Output the [x, y] coordinate of the center of the cell containing the given text.  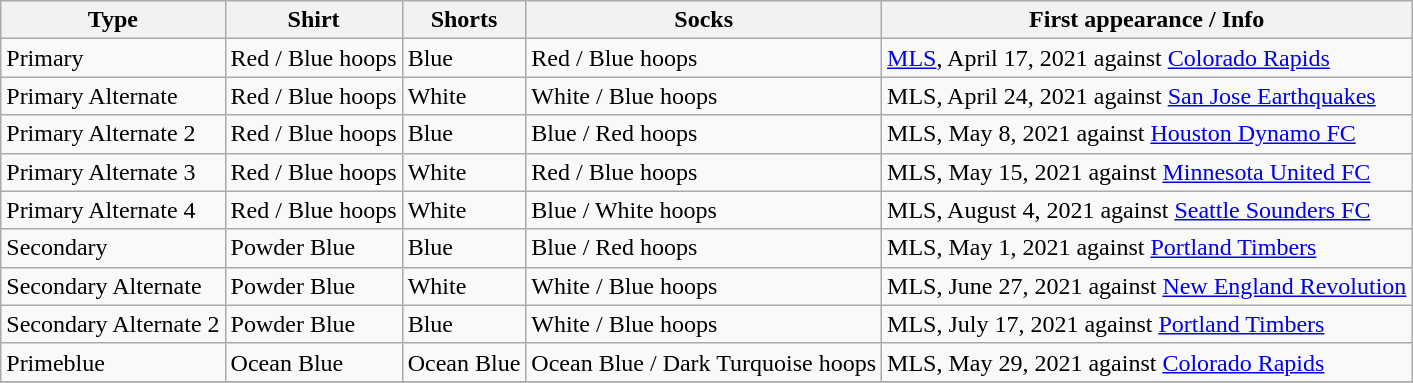
MLS, August 4, 2021 against Seattle Sounders FC [1147, 210]
Secondary Alternate 2 [113, 324]
Ocean Blue / Dark Turquoise hoops [704, 362]
MLS, April 17, 2021 against Colorado Rapids [1147, 58]
Shirt [314, 20]
Primary Alternate 3 [113, 172]
Type [113, 20]
MLS, May 8, 2021 against Houston Dynamo FC [1147, 134]
MLS, July 17, 2021 against Portland Timbers [1147, 324]
Blue / White hoops [704, 210]
Secondary Alternate [113, 286]
Primeblue [113, 362]
MLS, May 29, 2021 against Colorado Rapids [1147, 362]
Primary [113, 58]
MLS, April 24, 2021 against San Jose Earthquakes [1147, 96]
Secondary [113, 248]
Primary Alternate 2 [113, 134]
Socks [704, 20]
Shorts [464, 20]
Primary Alternate [113, 96]
Primary Alternate 4 [113, 210]
MLS, June 27, 2021 against New England Revolution [1147, 286]
MLS, May 1, 2021 against Portland Timbers [1147, 248]
First appearance / Info [1147, 20]
MLS, May 15, 2021 against Minnesota United FC [1147, 172]
